Output the (X, Y) coordinate of the center of the cell containing the given text.  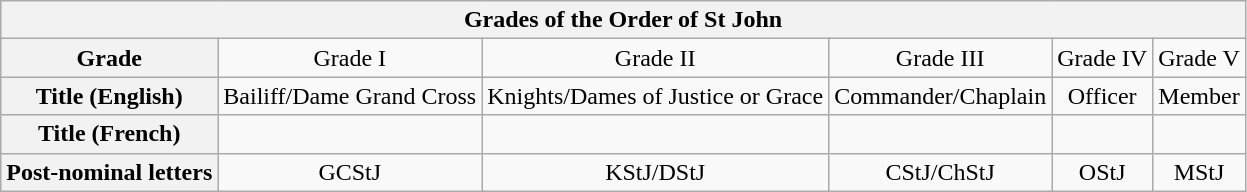
MStJ (1200, 172)
Title (French) (110, 134)
Commander/Chaplain (940, 96)
Grade II (656, 58)
Grade (110, 58)
Post-nominal letters (110, 172)
Knights/Dames of Justice or Grace (656, 96)
Grade III (940, 58)
GCStJ (350, 172)
Bailiff/Dame Grand Cross (350, 96)
Grades of the Order of St John (624, 20)
Grade I (350, 58)
Grade V (1200, 58)
Title (English) (110, 96)
Officer (1102, 96)
OStJ (1102, 172)
Grade IV (1102, 58)
KStJ/DStJ (656, 172)
CStJ/ChStJ (940, 172)
Member (1200, 96)
